Find where the given text appears and provide that cell's center as (X, Y) coordinate. 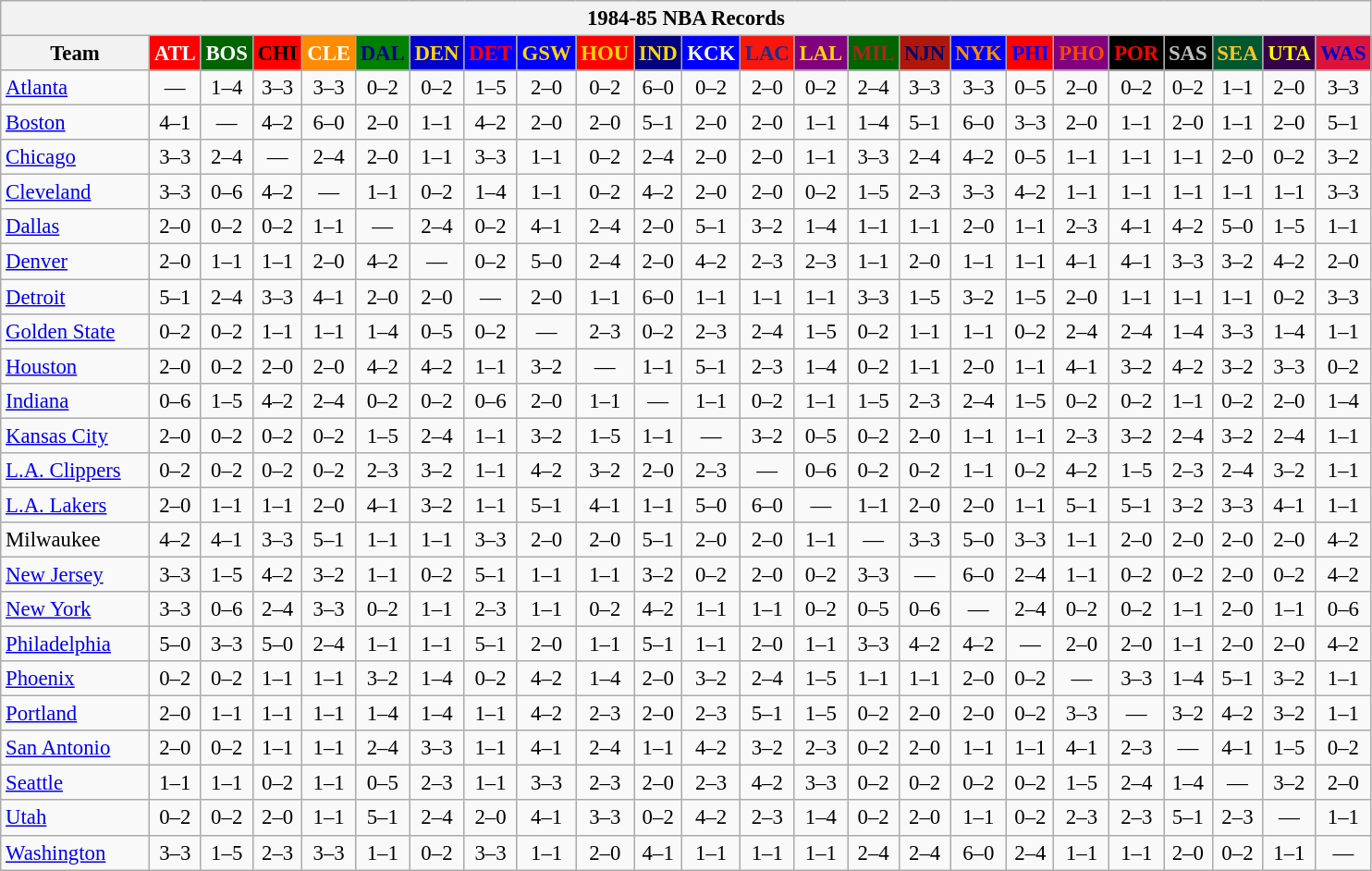
Indiana (76, 400)
Kansas City (76, 435)
DAL (383, 54)
BOS (227, 54)
Utah (76, 818)
CHI (277, 54)
Atlanta (76, 88)
New Jersey (76, 574)
Boston (76, 123)
Milwaukee (76, 540)
CLE (329, 54)
Houston (76, 366)
KCK (712, 54)
WAS (1343, 54)
Seattle (76, 783)
DEN (436, 54)
LAL (821, 54)
L.A. Lakers (76, 505)
UTA (1289, 54)
Chicago (76, 157)
L.A. Clippers (76, 471)
Washington (76, 853)
ATL (175, 54)
Portland (76, 714)
Detroit (76, 297)
PHO (1082, 54)
Denver (76, 262)
Team (76, 54)
IND (658, 54)
NYK (978, 54)
Phoenix (76, 679)
NJN (925, 54)
New York (76, 609)
POR (1137, 54)
Dallas (76, 227)
Cleveland (76, 192)
SEA (1237, 54)
Philadelphia (76, 644)
San Antonio (76, 748)
DET (490, 54)
MIL (874, 54)
1984-85 NBA Records (686, 18)
GSW (546, 54)
SAS (1188, 54)
PHI (1030, 54)
Golden State (76, 331)
HOU (605, 54)
LAC (767, 54)
